For the text-containing cell, return its midpoint in (x, y) coordinate format. 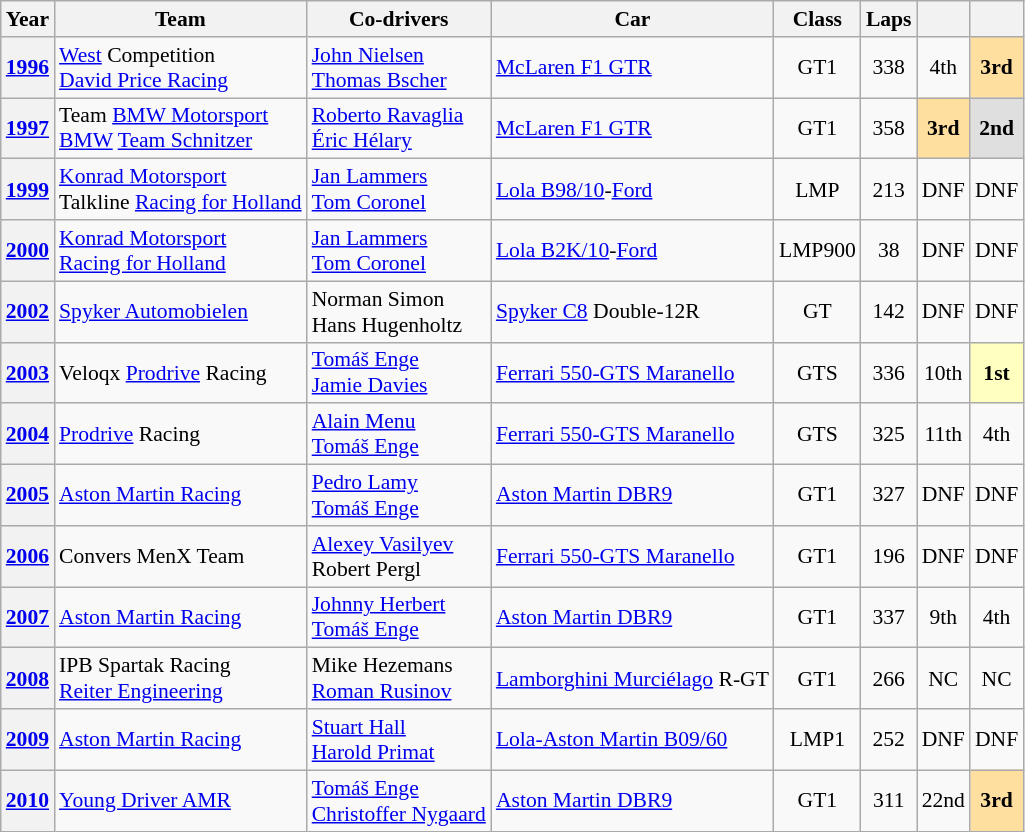
Year (28, 19)
Lola B98/10-Ford (632, 190)
IPB Spartak Racing Reiter Engineering (180, 678)
2003 (28, 372)
Team (180, 19)
Roberto Ravaglia Éric Hélary (399, 128)
Tomáš Enge Christoffer Nygaard (399, 800)
Pedro Lamy Tomáš Enge (399, 496)
9th (944, 618)
Konrad Motorsport Talkline Racing for Holland (180, 190)
LMP1 (818, 740)
Convers MenX Team (180, 556)
Young Driver AMR (180, 800)
311 (889, 800)
John Nielsen Thomas Bscher (399, 68)
Laps (889, 19)
Lola B2K/10-Ford (632, 250)
Johnny Herbert Tomáš Enge (399, 618)
Co-drivers (399, 19)
327 (889, 496)
337 (889, 618)
2002 (28, 312)
1996 (28, 68)
213 (889, 190)
10th (944, 372)
Spyker Automobielen (180, 312)
Lola-Aston Martin B09/60 (632, 740)
GT (818, 312)
2007 (28, 618)
Lamborghini Murciélago R-GT (632, 678)
Prodrive Racing (180, 434)
2010 (28, 800)
Class (818, 19)
2nd (996, 128)
142 (889, 312)
LMP900 (818, 250)
LMP (818, 190)
38 (889, 250)
338 (889, 68)
1999 (28, 190)
1997 (28, 128)
Veloqx Prodrive Racing (180, 372)
Norman Simon Hans Hugenholtz (399, 312)
22nd (944, 800)
Spyker C8 Double-12R (632, 312)
336 (889, 372)
Car (632, 19)
Stuart Hall Harold Primat (399, 740)
West Competition David Price Racing (180, 68)
2000 (28, 250)
Konrad Motorsport Racing for Holland (180, 250)
358 (889, 128)
1st (996, 372)
Alexey Vasilyev Robert Pergl (399, 556)
266 (889, 678)
325 (889, 434)
2009 (28, 740)
Team BMW Motorsport BMW Team Schnitzer (180, 128)
196 (889, 556)
2005 (28, 496)
Tomáš Enge Jamie Davies (399, 372)
2008 (28, 678)
Alain Menu Tomáš Enge (399, 434)
11th (944, 434)
2006 (28, 556)
252 (889, 740)
Mike Hezemans Roman Rusinov (399, 678)
2004 (28, 434)
